Find where the given text appears and provide that cell's center as (X, Y) coordinate. 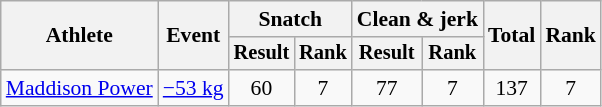
Total (512, 36)
137 (512, 88)
−53 kg (194, 88)
Clean & jerk (418, 19)
77 (387, 88)
Event (194, 36)
Snatch (290, 19)
60 (262, 88)
Athlete (80, 36)
Maddison Power (80, 88)
